Detect which cell encompasses the target text, then output its (X, Y) center coordinate. 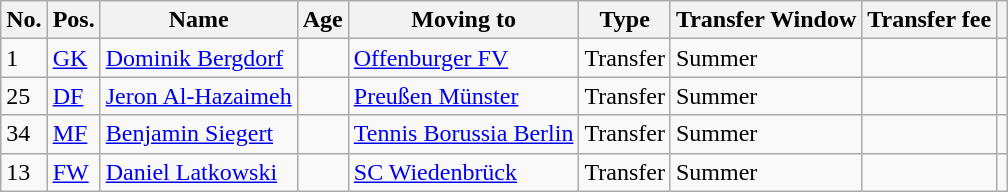
Preußen Münster (464, 96)
13 (24, 172)
DF (74, 96)
34 (24, 134)
Name (198, 20)
Dominik Bergdorf (198, 58)
No. (24, 20)
25 (24, 96)
Moving to (464, 20)
Jeron Al-Hazaimeh (198, 96)
Offenburger FV (464, 58)
1 (24, 58)
Tennis Borussia Berlin (464, 134)
Type (625, 20)
GK (74, 58)
FW (74, 172)
Daniel Latkowski (198, 172)
Transfer fee (930, 20)
Pos. (74, 20)
Benjamin Siegert (198, 134)
Transfer Window (766, 20)
MF (74, 134)
Age (322, 20)
SC Wiedenbrück (464, 172)
